Determine the [X, Y] coordinate at the center of the cell enclosing the given text.  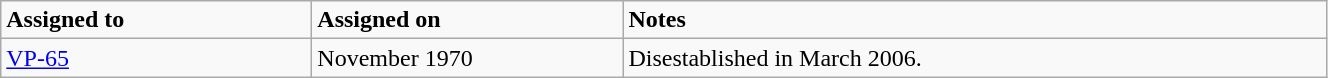
Assigned to [156, 20]
VP-65 [156, 58]
Notes [975, 20]
Disestablished in March 2006. [975, 58]
Assigned on [468, 20]
November 1970 [468, 58]
